Find where the given text appears and provide that cell's center as [X, Y] coordinate. 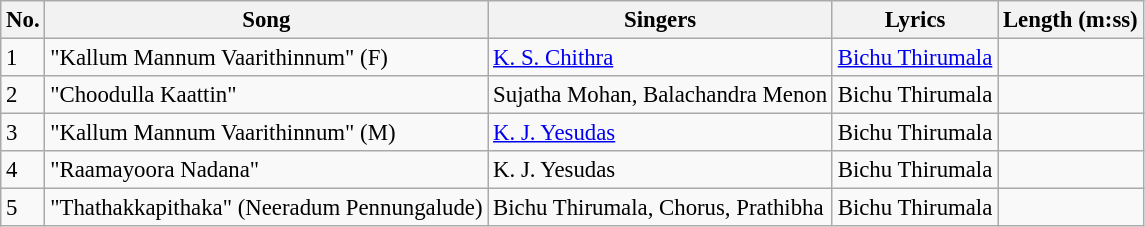
4 [23, 170]
"Raamayoora Nadana" [266, 170]
"Choodulla Kaattin" [266, 95]
No. [23, 20]
2 [23, 95]
Length (m:ss) [1070, 20]
Lyrics [914, 20]
3 [23, 133]
1 [23, 58]
Sujatha Mohan, Balachandra Menon [660, 95]
"Kallum Mannum Vaarithinnum" (M) [266, 133]
5 [23, 208]
Bichu Thirumala, Chorus, Prathibha [660, 208]
"Thathakkapithaka" (Neeradum Pennungalude) [266, 208]
Singers [660, 20]
Song [266, 20]
"Kallum Mannum Vaarithinnum" (F) [266, 58]
K. S. Chithra [660, 58]
